Output the [x, y] coordinate of the center of the cell containing the given text.  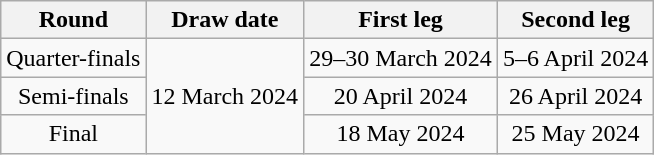
Second leg [575, 20]
18 May 2024 [401, 134]
Draw date [225, 20]
26 April 2024 [575, 96]
20 April 2024 [401, 96]
Semi-finals [74, 96]
Round [74, 20]
5–6 April 2024 [575, 58]
First leg [401, 20]
Quarter-finals [74, 58]
12 March 2024 [225, 96]
25 May 2024 [575, 134]
29–30 March 2024 [401, 58]
Final [74, 134]
